Locate the cell with the specified text and output its [X, Y] center coordinate. 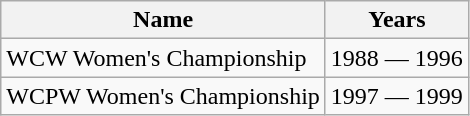
1997 — 1999 [396, 96]
WCPW Women's Championship [164, 96]
Name [164, 20]
1988 — 1996 [396, 58]
Years [396, 20]
WCW Women's Championship [164, 58]
